Search for the cell housing the specified text and yield its (x, y) center coordinate. 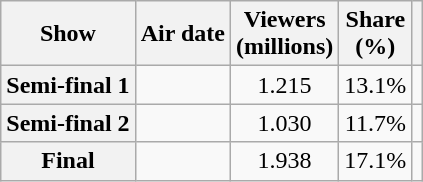
1.030 (284, 123)
17.1% (376, 161)
Final (68, 161)
Semi-final 1 (68, 85)
Show (68, 34)
13.1% (376, 85)
Air date (182, 34)
Viewers(millions) (284, 34)
1.215 (284, 85)
1.938 (284, 161)
11.7% (376, 123)
Share(%) (376, 34)
Semi-final 2 (68, 123)
